Identify which cell holds the provided text, then report its [X, Y] central coordinate. 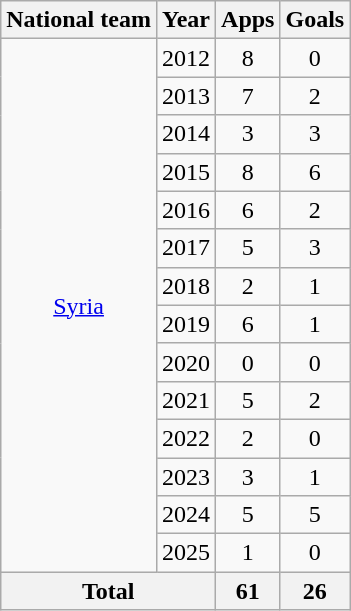
National team [79, 20]
2025 [186, 553]
2013 [186, 96]
2012 [186, 58]
2019 [186, 324]
2018 [186, 286]
Syria [79, 306]
7 [248, 96]
Year [186, 20]
2017 [186, 248]
2022 [186, 438]
2016 [186, 210]
Apps [248, 20]
2023 [186, 477]
2014 [186, 134]
26 [315, 591]
2021 [186, 400]
2024 [186, 515]
Goals [315, 20]
Total [108, 591]
61 [248, 591]
2020 [186, 362]
2015 [186, 172]
